Pinpoint the cell where the given text exists, returning its [X, Y] midpoint coordinate. 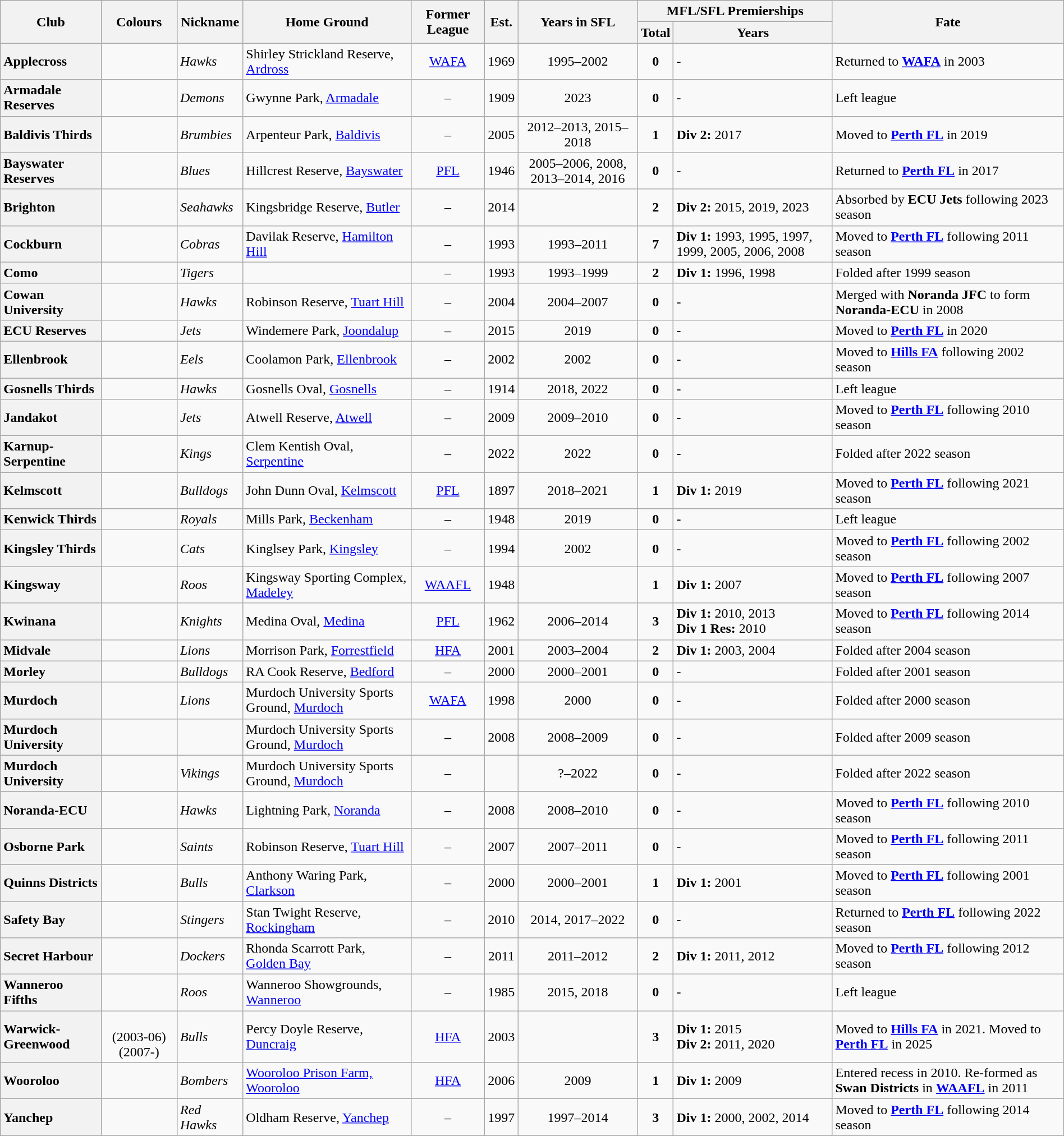
Kenwick Thirds [51, 519]
Coolamon Park, Ellenbrook [327, 359]
Kelmscott [51, 490]
Moved to Hills FA in 2021. Moved to Perth FL in 2025 [948, 1037]
1914 [502, 389]
7 [655, 243]
Div 1: 2019 [753, 490]
1946 [502, 171]
Kwinana [51, 622]
Midvale [51, 650]
2018–2021 [578, 490]
Kingsbridge Reserve, Butler [327, 208]
Div 1: 2010, 2013Div 1 Res: 2010 [753, 622]
2011 [502, 956]
Stingers [210, 919]
Div 2: 2015, 2019, 2023 [753, 208]
Folded after 2000 season [948, 700]
Returned to Perth FL in 2017 [948, 171]
2010 [502, 919]
Returned to WAFA in 2003 [948, 62]
2006–2014 [578, 622]
Former League [448, 22]
Bayswater Reserves [51, 171]
Karnup-Serpentine [51, 454]
John Dunn Oval, Kelmscott [327, 490]
2018, 2022 [578, 389]
Merged with Noranda JFC to form Noranda-ECU in 2008 [948, 302]
Bombers [210, 1080]
1962 [502, 622]
Rhonda Scarrott Park, Golden Bay [327, 956]
2007–2011 [578, 846]
1995–2002 [578, 62]
Dockers [210, 956]
2005 [502, 135]
(2003-06)(2007-) [139, 1037]
Returned to Perth FL following 2022 season [948, 919]
Moved to Perth FL in 2020 [948, 330]
2003 [502, 1037]
ECU Reserves [51, 330]
Blues [210, 171]
Percy Doyle Reserve, Duncraig [327, 1037]
RA Cook Reserve, Bedford [327, 672]
Cats [210, 549]
Cobras [210, 243]
Saints [210, 846]
Fate [948, 22]
Home Ground [327, 22]
Wooroloo [51, 1080]
Arpenteur Park, Baldivis [327, 135]
Shirley Strickland Reserve, Ardross [327, 62]
2023 [578, 98]
Red Hawks [210, 1117]
Div 2: 2017 [753, 135]
2001 [502, 650]
Total [655, 33]
Medina Oval, Medina [327, 622]
1897 [502, 490]
Seahawks [210, 208]
Osborne Park [51, 846]
Moved to Hills FA following 2002 season [948, 359]
Gosnells Oval, Gosnells [327, 389]
Years [753, 33]
Noranda-ECU [51, 810]
Div 1: 2001 [753, 883]
Atwell Reserve, Atwell [327, 417]
Ellenbrook [51, 359]
Est. [502, 22]
Knights [210, 622]
Nickname [210, 22]
1993–1999 [578, 273]
Morrison Park, Forrestfield [327, 650]
Moved to Perth FL following 2021 season [948, 490]
2015, 2018 [578, 993]
Clem Kentish Oval, Serpentine [327, 454]
Div 1: 2000, 2002, 2014 [753, 1117]
?–2022 [578, 773]
Years in SFL [578, 22]
Wanneroo Fifths [51, 993]
Wooroloo Prison Farm, Wooroloo [327, 1080]
Absorbed by ECU Jets following 2023 season [948, 208]
1994 [502, 549]
Folded after 2001 season [948, 672]
Stan Twight Reserve, Rockingham [327, 919]
Davilak Reserve, Hamilton Hill [327, 243]
Como [51, 273]
2004–2007 [578, 302]
Kinglsey Park, Kingsley [327, 549]
2011–2012 [578, 956]
Cockburn [51, 243]
Brighton [51, 208]
Baldivis Thirds [51, 135]
Applecross [51, 62]
1993–2011 [578, 243]
Div 1: 1996, 1998 [753, 273]
Club [51, 22]
Div 1: 2007 [753, 585]
Kingsway Sporting Complex, Madeley [327, 585]
Moved to Perth FL following 2002 season [948, 549]
Tigers [210, 273]
Div 1: 1993, 1995, 1997, 1999, 2005, 2006, 2008 [753, 243]
Secret Harbour [51, 956]
Gosnells Thirds [51, 389]
Vikings [210, 773]
Safety Bay [51, 919]
Lightning Park, Noranda [327, 810]
Brumbies [210, 135]
Royals [210, 519]
Yanchep [51, 1117]
2005–2006, 2008, 2013–2014, 2016 [578, 171]
Div 1: 2003, 2004 [753, 650]
2009–2010 [578, 417]
Anthony Waring Park, Clarkson [327, 883]
2014, 2017–2022 [578, 919]
2015 [502, 330]
WAAFL [448, 585]
2003–2004 [578, 650]
Colours [139, 22]
2007 [502, 846]
Windemere Park, Joondalup [327, 330]
Kings [210, 454]
Folded after 2009 season [948, 737]
1909 [502, 98]
Cowan University [51, 302]
Div 1: 2015Div 2: 2011, 2020 [753, 1037]
Warwick-Greenwood [51, 1037]
Div 1: 2009 [753, 1080]
Moved to Perth FL following 2001 season [948, 883]
Folded after 1999 season [948, 273]
Morley [51, 672]
1969 [502, 62]
Mills Park, Beckenham [327, 519]
Eels [210, 359]
Hillcrest Reserve, Bayswater [327, 171]
Gwynne Park, Armadale [327, 98]
Div 1: 2011, 2012 [753, 956]
2008–2010 [578, 810]
1997–2014 [578, 1117]
Moved to Perth FL following 2007 season [948, 585]
Moved to Perth FL in 2019 [948, 135]
1997 [502, 1117]
Folded after 2004 season [948, 650]
Demons [210, 98]
Quinns Districts [51, 883]
2014 [502, 208]
2006 [502, 1080]
2008–2009 [578, 737]
MFL/SFL Premierships [735, 11]
Wanneroo Showgrounds, Wanneroo [327, 993]
Murdoch [51, 700]
Kingsley Thirds [51, 549]
Kingsway [51, 585]
1985 [502, 993]
Moved to Perth FL following 2012 season [948, 956]
1998 [502, 700]
2012–2013, 2015–2018 [578, 135]
Oldham Reserve, Yanchep [327, 1117]
Armadale Reserves [51, 98]
2004 [502, 302]
Entered recess in 2010. Re-formed as Swan Districts in WAAFL in 2011 [948, 1080]
Jandakot [51, 417]
